Extract the [X, Y] coordinate from the center of the cell holding the provided text.  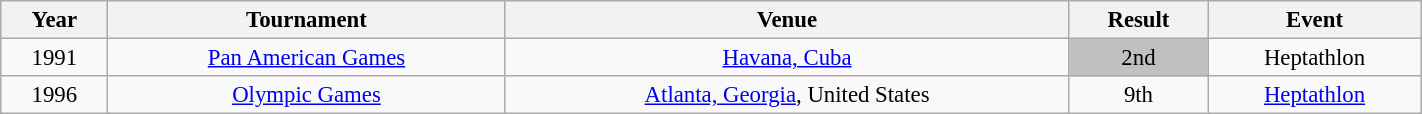
1991 [54, 58]
Year [54, 20]
Olympic Games [306, 95]
2nd [1138, 58]
Tournament [306, 20]
9th [1138, 95]
Venue [787, 20]
Havana, Cuba [787, 58]
1996 [54, 95]
Event [1314, 20]
Result [1138, 20]
Atlanta, Georgia, United States [787, 95]
Pan American Games [306, 58]
